Pinpoint the cell where the given text exists, returning its [X, Y] midpoint coordinate. 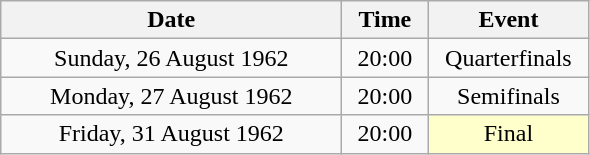
Monday, 27 August 1962 [172, 96]
Sunday, 26 August 1962 [172, 58]
Date [172, 20]
Quarterfinals [508, 58]
Semifinals [508, 96]
Event [508, 20]
Friday, 31 August 1962 [172, 134]
Final [508, 134]
Time [385, 20]
